Find where the given text appears and provide that cell's center as [x, y] coordinate. 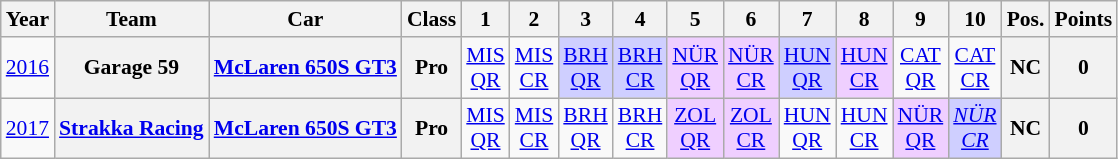
ZOLCR [751, 128]
9 [921, 19]
1 [486, 19]
10 [974, 19]
7 [808, 19]
ZOLQR [695, 128]
Class [432, 19]
2 [534, 19]
Year [28, 19]
Points [1083, 19]
5 [695, 19]
Garage 59 [132, 68]
Pos. [1026, 19]
CATCR [974, 68]
2017 [28, 128]
Team [132, 19]
Car [306, 19]
8 [864, 19]
3 [586, 19]
4 [640, 19]
CATQR [921, 68]
6 [751, 19]
2016 [28, 68]
Strakka Racing [132, 128]
